Identify which cell holds the provided text, then report its [X, Y] central coordinate. 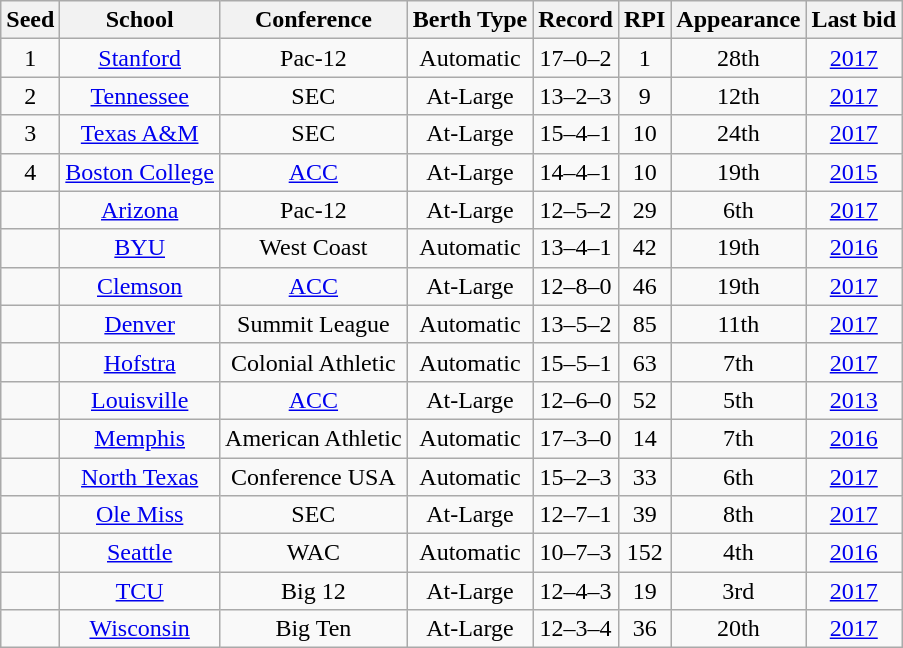
Tennessee [140, 96]
West Coast [314, 248]
3 [30, 134]
4 [30, 172]
15–5–1 [576, 362]
17–3–0 [576, 438]
Stanford [140, 58]
Last bid [854, 20]
Clemson [140, 286]
Wisconsin [140, 629]
152 [644, 553]
14–4–1 [576, 172]
11th [738, 324]
Boston College [140, 172]
Summit League [314, 324]
52 [644, 400]
12–3–4 [576, 629]
Big 12 [314, 591]
Seattle [140, 553]
Louisville [140, 400]
School [140, 20]
39 [644, 515]
20th [738, 629]
Memphis [140, 438]
24th [738, 134]
63 [644, 362]
RPI [644, 20]
3rd [738, 591]
Conference [314, 20]
Colonial Athletic [314, 362]
28th [738, 58]
North Texas [140, 477]
33 [644, 477]
5th [738, 400]
Hofstra [140, 362]
BYU [140, 248]
12–8–0 [576, 286]
85 [644, 324]
14 [644, 438]
15–4–1 [576, 134]
12–6–0 [576, 400]
4th [738, 553]
46 [644, 286]
2 [30, 96]
Big Ten [314, 629]
9 [644, 96]
15–2–3 [576, 477]
Denver [140, 324]
36 [644, 629]
2015 [854, 172]
Seed [30, 20]
10–7–3 [576, 553]
Texas A&M [140, 134]
29 [644, 210]
Arizona [140, 210]
12–5–2 [576, 210]
Conference USA [314, 477]
American Athletic [314, 438]
19 [644, 591]
WAC [314, 553]
Record [576, 20]
12–4–3 [576, 591]
2013 [854, 400]
Ole Miss [140, 515]
Berth Type [470, 20]
13–5–2 [576, 324]
42 [644, 248]
12–7–1 [576, 515]
TCU [140, 591]
13–2–3 [576, 96]
8th [738, 515]
17–0–2 [576, 58]
12th [738, 96]
Appearance [738, 20]
13–4–1 [576, 248]
